Pinpoint the cell where the given text exists, returning its (X, Y) midpoint coordinate. 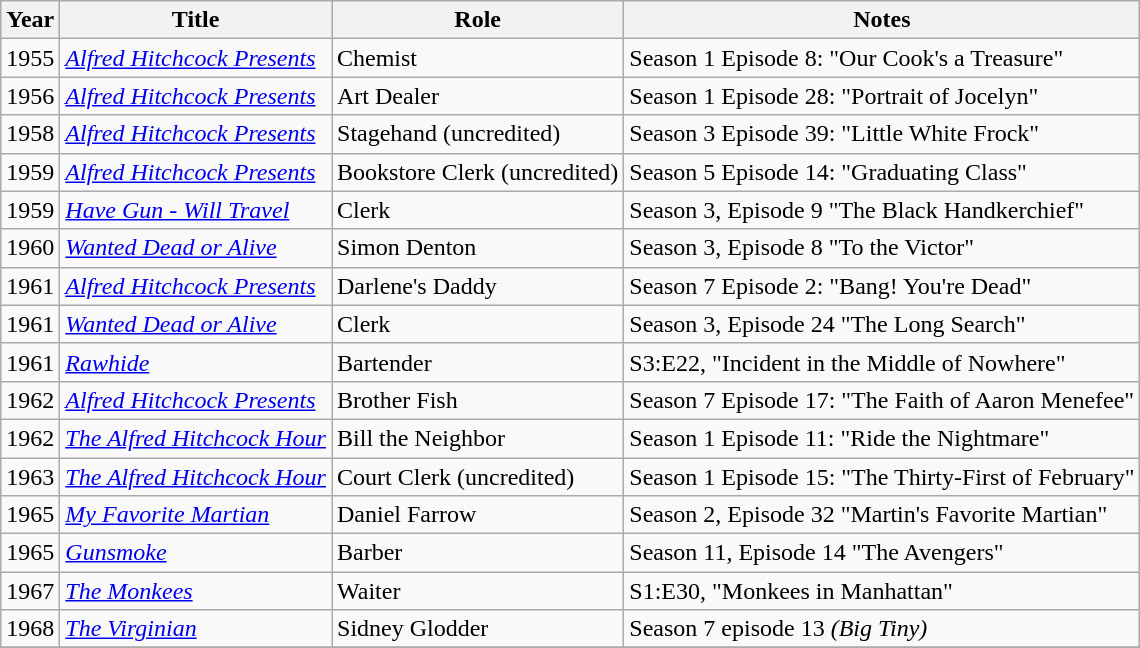
Season 3 Episode 39: "Little White Frock" (882, 134)
Barber (478, 553)
Title (196, 20)
Bartender (478, 362)
The Monkees (196, 591)
Season 1 Episode 11: "Ride the Nightmare" (882, 438)
1955 (30, 58)
Year (30, 20)
My Favorite Martian (196, 515)
Role (478, 20)
Have Gun - Will Travel (196, 210)
Season 5 Episode 14: "Graduating Class" (882, 172)
Chemist (478, 58)
Season 3, Episode 9 "The Black Handkerchief" (882, 210)
1960 (30, 248)
1967 (30, 591)
Season 3, Episode 8 "To the Victor" (882, 248)
Court Clerk (uncredited) (478, 477)
Stagehand (uncredited) (478, 134)
1968 (30, 629)
Season 1 Episode 15: "The Thirty-First of February" (882, 477)
Bookstore Clerk (uncredited) (478, 172)
1956 (30, 96)
Season 1 Episode 8: "Our Cook's a Treasure" (882, 58)
Art Dealer (478, 96)
S3:E22, "Incident in the Middle of Nowhere" (882, 362)
Brother Fish (478, 400)
Gunsmoke (196, 553)
1963 (30, 477)
Season 7 Episode 2: "Bang! You're Dead" (882, 286)
Bill the Neighbor (478, 438)
Season 3, Episode 24 "The Long Search" (882, 324)
Season 11, Episode 14 "The Avengers" (882, 553)
Season 7 episode 13 (Big Tiny) (882, 629)
1958 (30, 134)
Sidney Glodder (478, 629)
Rawhide (196, 362)
Darlene's Daddy (478, 286)
Waiter (478, 591)
Season 2, Episode 32 "Martin's Favorite Martian" (882, 515)
Season 7 Episode 17: "The Faith of Aaron Menefee" (882, 400)
Daniel Farrow (478, 515)
Simon Denton (478, 248)
The Virginian (196, 629)
Season 1 Episode 28: "Portrait of Jocelyn" (882, 96)
Notes (882, 20)
S1:E30, "Monkees in Manhattan" (882, 591)
